Provide the [X, Y] coordinate of the cell's center where the given text is located.  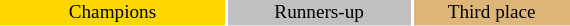
Champions [112, 13]
Third place [492, 13]
Runners-up [319, 13]
